Find where the given text appears and provide that cell's center as [x, y] coordinate. 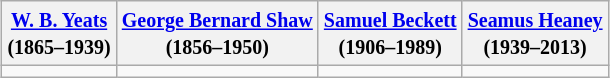
Samuel Beckett(1906–1989) [390, 34]
George Bernard Shaw(1856–1950) [217, 34]
W. B. Yeats(1865–1939) [59, 34]
Seamus Heaney(1939–2013) [535, 34]
